Determine the (X, Y) coordinate at the center of the cell enclosing the given text.  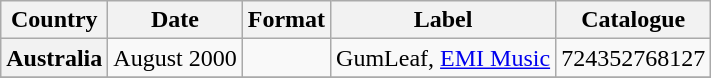
Country (54, 20)
August 2000 (175, 58)
724352768127 (634, 58)
Format (286, 20)
Catalogue (634, 20)
Label (444, 20)
Australia (54, 58)
GumLeaf, EMI Music (444, 58)
Date (175, 20)
